Detect which cell encompasses the target text, then output its (X, Y) center coordinate. 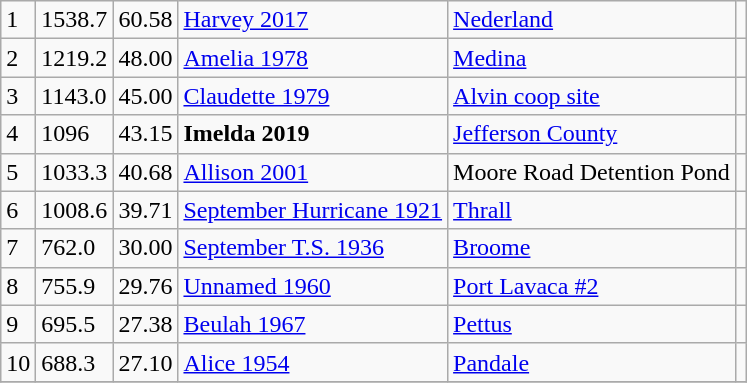
Moore Road Detention Pond (592, 172)
Allison 2001 (313, 172)
1008.6 (74, 210)
1143.0 (74, 96)
Amelia 1978 (313, 58)
Pettus (592, 324)
39.71 (146, 210)
27.38 (146, 324)
Medina (592, 58)
Imelda 2019 (313, 134)
Nederland (592, 20)
40.68 (146, 172)
27.10 (146, 362)
43.15 (146, 134)
1033.3 (74, 172)
Harvey 2017 (313, 20)
Pandale (592, 362)
Unnamed 1960 (313, 286)
6 (18, 210)
755.9 (74, 286)
10 (18, 362)
5 (18, 172)
Alice 1954 (313, 362)
September T.S. 1936 (313, 248)
688.3 (74, 362)
30.00 (146, 248)
4 (18, 134)
Beulah 1967 (313, 324)
695.5 (74, 324)
3 (18, 96)
48.00 (146, 58)
7 (18, 248)
Port Lavaca #2 (592, 286)
September Hurricane 1921 (313, 210)
Jefferson County (592, 134)
8 (18, 286)
29.76 (146, 286)
762.0 (74, 248)
1 (18, 20)
2 (18, 58)
1219.2 (74, 58)
9 (18, 324)
Thrall (592, 210)
60.58 (146, 20)
1538.7 (74, 20)
Claudette 1979 (313, 96)
Alvin coop site (592, 96)
1096 (74, 134)
45.00 (146, 96)
Broome (592, 248)
